Scan for the cell matching the given text and deliver its [X, Y] coordinate at center. 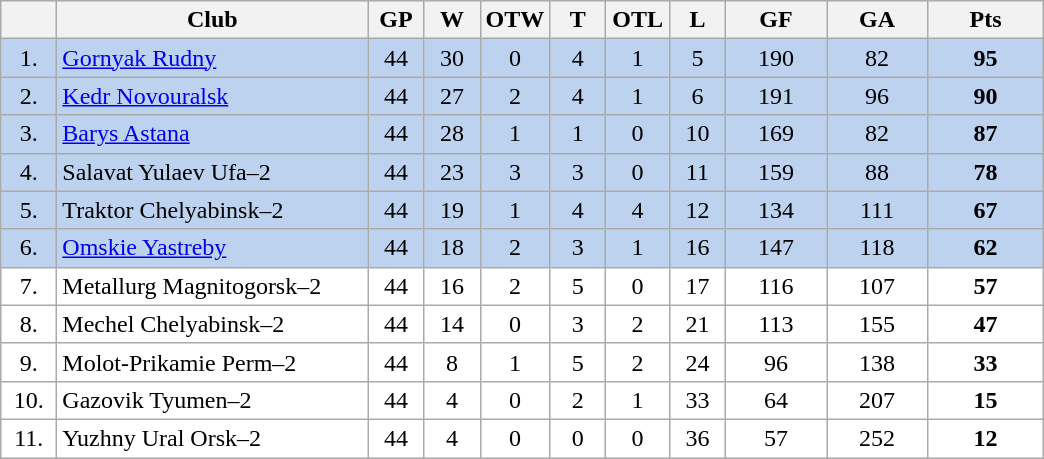
19 [452, 210]
107 [876, 286]
Gornyak Rudny [212, 58]
10 [697, 134]
190 [776, 58]
95 [986, 58]
W [452, 20]
Omskie Yastreby [212, 248]
17 [697, 286]
8. [29, 324]
15 [986, 400]
64 [776, 400]
4. [29, 172]
207 [876, 400]
11. [29, 438]
Molot-Prikamie Perm–2 [212, 362]
Yuzhny Ural Orsk–2 [212, 438]
3. [29, 134]
2. [29, 96]
9. [29, 362]
47 [986, 324]
6. [29, 248]
111 [876, 210]
169 [776, 134]
Club [212, 20]
Barys Astana [212, 134]
155 [876, 324]
5. [29, 210]
T [578, 20]
62 [986, 248]
Metallurg Magnitogorsk–2 [212, 286]
30 [452, 58]
7. [29, 286]
18 [452, 248]
OTL [638, 20]
191 [776, 96]
Mechel Chelyabinsk–2 [212, 324]
28 [452, 134]
10. [29, 400]
GP [396, 20]
Salavat Yulaev Ufa–2 [212, 172]
1. [29, 58]
GF [776, 20]
14 [452, 324]
Kedr Novouralsk [212, 96]
67 [986, 210]
6 [697, 96]
11 [697, 172]
118 [876, 248]
113 [776, 324]
27 [452, 96]
159 [776, 172]
L [697, 20]
78 [986, 172]
Gazovik Tyumen–2 [212, 400]
88 [876, 172]
8 [452, 362]
24 [697, 362]
OTW [515, 20]
Pts [986, 20]
134 [776, 210]
87 [986, 134]
252 [876, 438]
36 [697, 438]
138 [876, 362]
Traktor Chelyabinsk–2 [212, 210]
23 [452, 172]
116 [776, 286]
90 [986, 96]
21 [697, 324]
GA [876, 20]
147 [776, 248]
